Detect which cell encompasses the target text, then output its [X, Y] center coordinate. 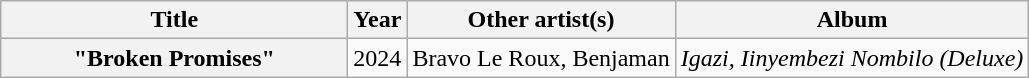
Title [174, 20]
Year [378, 20]
"Broken Promises" [174, 58]
2024 [378, 58]
Bravo Le Roux, Benjaman [541, 58]
Album [852, 20]
Igazi, Iinyembezi Nombilo (Deluxe) [852, 58]
Other artist(s) [541, 20]
